Return (x, y) of the center of cell containing provided text 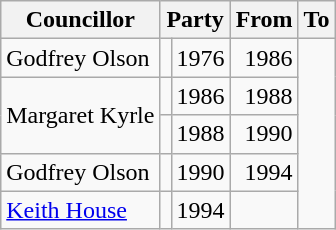
Party (195, 20)
To (316, 20)
1976 (200, 58)
Councillor (80, 20)
From (264, 20)
Margaret Kyrle (80, 115)
Keith House (80, 210)
